Provide the (x, y) coordinate of the cell's center where the given text is located.  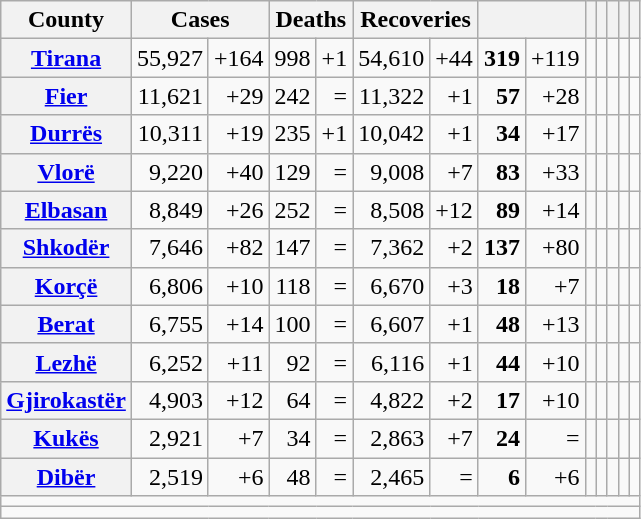
+164 (238, 58)
6 (502, 477)
+29 (238, 96)
18 (502, 286)
64 (292, 400)
7,362 (392, 248)
+119 (555, 58)
2,465 (392, 477)
Berat (66, 324)
+17 (555, 134)
Tirana (66, 58)
235 (292, 134)
4,903 (170, 400)
+19 (238, 134)
+33 (555, 172)
Elbasan (66, 210)
54,610 (392, 58)
11,322 (392, 96)
+82 (238, 248)
Lezhë (66, 362)
11,621 (170, 96)
7,646 (170, 248)
Durrës (66, 134)
6,607 (392, 324)
County (66, 20)
242 (292, 96)
10,311 (170, 134)
+80 (555, 248)
6,116 (392, 362)
+11 (238, 362)
998 (292, 58)
+26 (238, 210)
Vlorë (66, 172)
129 (292, 172)
+40 (238, 172)
6,670 (392, 286)
Recoveries (416, 20)
6,252 (170, 362)
6,806 (170, 286)
44 (502, 362)
57 (502, 96)
92 (292, 362)
6,755 (170, 324)
8,849 (170, 210)
Deaths (311, 20)
Korçë (66, 286)
319 (502, 58)
118 (292, 286)
2,519 (170, 477)
89 (502, 210)
+28 (555, 96)
Fier (66, 96)
10,042 (392, 134)
+44 (454, 58)
Kukës (66, 438)
9,220 (170, 172)
Dibër (66, 477)
9,008 (392, 172)
2,921 (170, 438)
83 (502, 172)
8,508 (392, 210)
55,927 (170, 58)
252 (292, 210)
24 (502, 438)
Gjirokastër (66, 400)
+13 (555, 324)
17 (502, 400)
Shkodër (66, 248)
4,822 (392, 400)
2,863 (392, 438)
137 (502, 248)
Cases (200, 20)
+3 (454, 286)
100 (292, 324)
147 (292, 248)
